Locate the cell with the specified text and output its [X, Y] center coordinate. 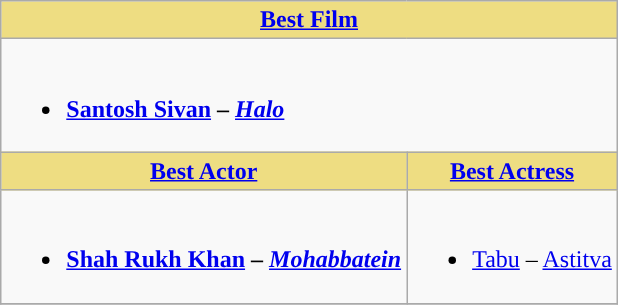
Shah Rukh Khan – Mohabbatein [204, 246]
Best Actor [204, 171]
Santosh Sivan – Halo [310, 96]
Tabu – Astitva [512, 246]
Best Actress [512, 171]
Best Film [310, 20]
